Return [x, y] of the center of cell containing provided text 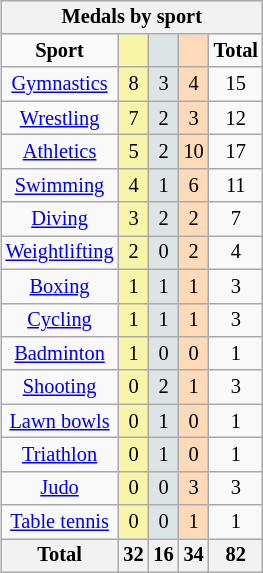
Table tennis [60, 522]
Shooting [60, 387]
Boxing [60, 286]
Gymnastics [60, 84]
Swimming [60, 185]
82 [236, 556]
Medals by sport [132, 17]
Sport [60, 51]
Wrestling [60, 118]
Athletics [60, 152]
6 [194, 185]
Weightlifting [60, 253]
17 [236, 152]
8 [133, 84]
32 [133, 556]
15 [236, 84]
Judo [60, 488]
Lawn bowls [60, 421]
Diving [60, 219]
10 [194, 152]
16 [164, 556]
5 [133, 152]
Badminton [60, 354]
Triathlon [60, 455]
11 [236, 185]
12 [236, 118]
Cycling [60, 320]
34 [194, 556]
